Identify which cell holds the provided text, then report its (x, y) central coordinate. 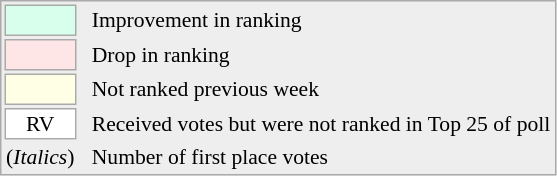
Drop in ranking (320, 55)
Not ranked previous week (320, 90)
RV (40, 124)
Improvement in ranking (320, 20)
Number of first place votes (320, 156)
Received votes but were not ranked in Top 25 of poll (320, 124)
(Italics) (40, 156)
